Detect which cell encompasses the target text, then output its (x, y) center coordinate. 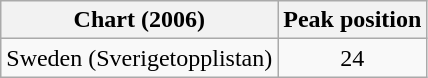
Sweden (Sverigetopplistan) (140, 58)
24 (352, 58)
Chart (2006) (140, 20)
Peak position (352, 20)
